Return the (X, Y) coordinate for the center point of the cell that contains the specified text.  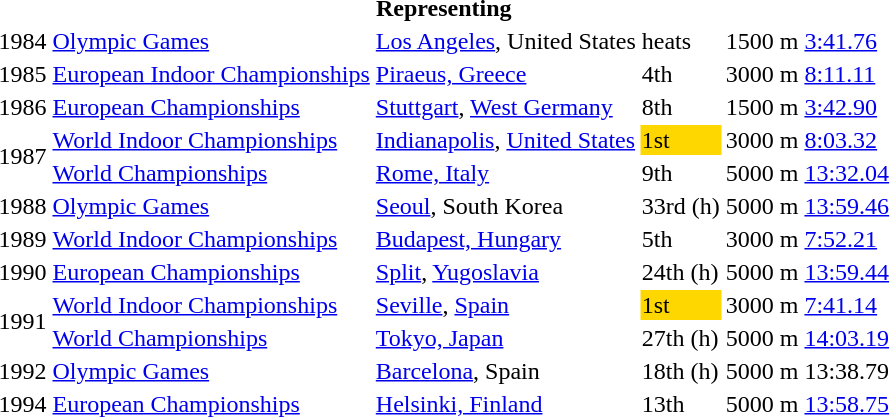
Seoul, South Korea (506, 206)
33rd (h) (680, 206)
Piraeus, Greece (506, 74)
European Indoor Championships (211, 74)
18th (h) (680, 371)
Barcelona, Spain (506, 371)
9th (680, 173)
Split, Yugoslavia (506, 272)
Stuttgart, West Germany (506, 107)
Seville, Spain (506, 305)
Indianapolis, United States (506, 140)
Rome, Italy (506, 173)
Budapest, Hungary (506, 239)
5th (680, 239)
Los Angeles, United States (506, 41)
Tokyo, Japan (506, 338)
8th (680, 107)
24th (h) (680, 272)
4th (680, 74)
27th (h) (680, 338)
heats (680, 41)
